Determine the (X, Y) coordinate at the center of the cell enclosing the given text.  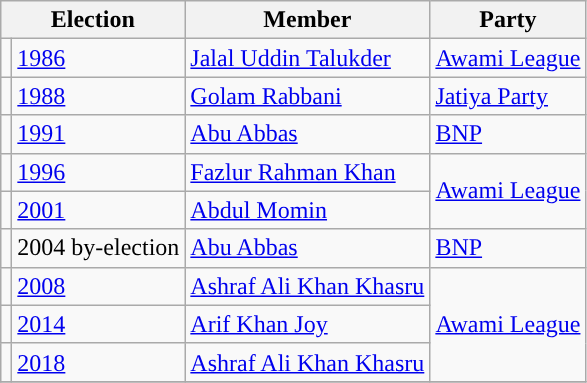
2004 by-election (98, 248)
Arif Khan Joy (308, 324)
1988 (98, 96)
Golam Rabbani (308, 96)
Party (508, 20)
2014 (98, 324)
1991 (98, 134)
1996 (98, 172)
Fazlur Rahman Khan (308, 172)
2018 (98, 362)
Abdul Momin (308, 210)
1986 (98, 58)
Jalal Uddin Talukder (308, 58)
Member (308, 20)
2001 (98, 210)
Jatiya Party (508, 96)
2008 (98, 286)
Election (93, 20)
